Locate the cell with the specified text and output its [x, y] center coordinate. 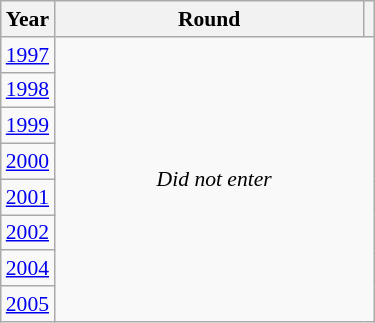
1999 [28, 126]
1998 [28, 90]
Year [28, 19]
Did not enter [214, 180]
2002 [28, 233]
1997 [28, 55]
2005 [28, 304]
Round [209, 19]
2000 [28, 162]
2004 [28, 269]
2001 [28, 197]
